Scan for the cell matching the given text and deliver its (x, y) coordinate at center. 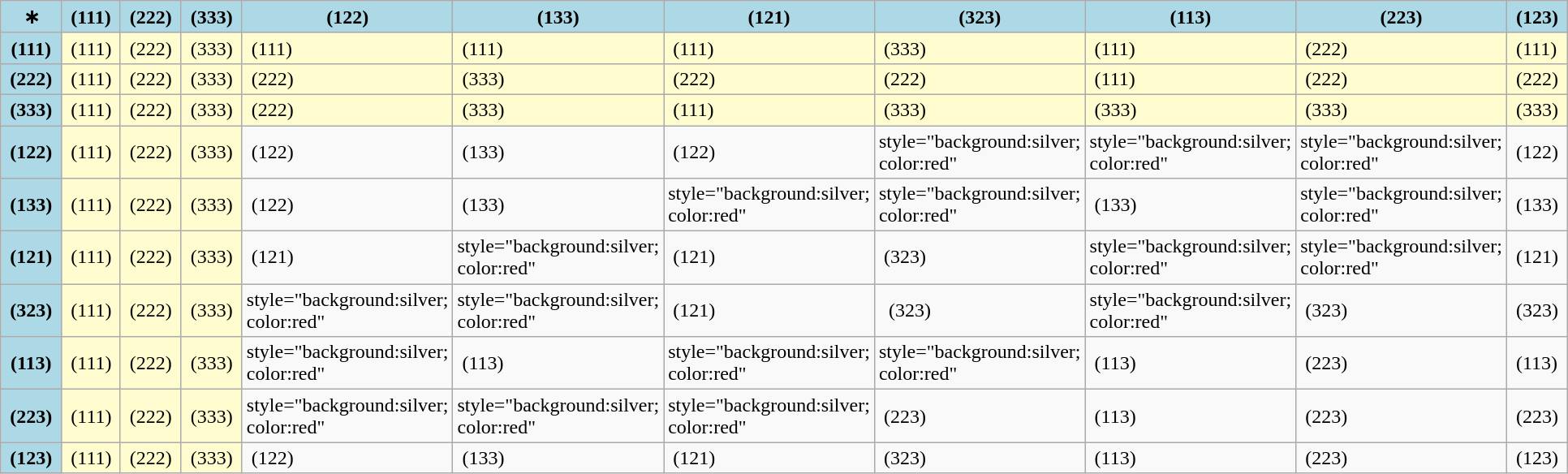
∗ (31, 17)
